Pinpoint the cell where the given text exists, returning its [X, Y] midpoint coordinate. 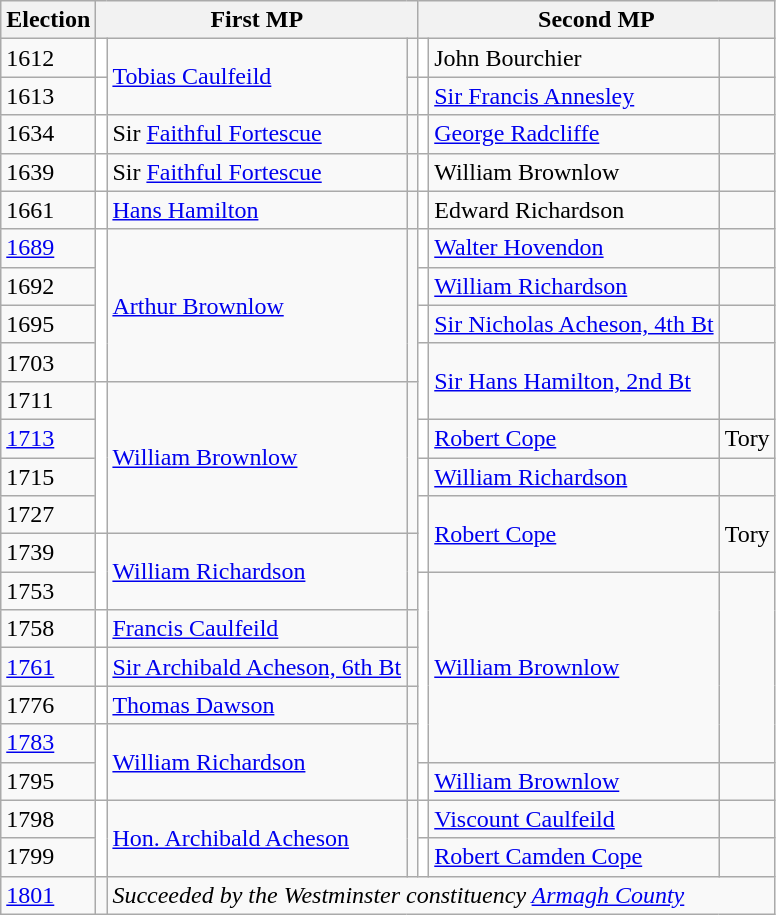
Sir Francis Annesley [574, 96]
1758 [48, 629]
Tobias Caulfeild [257, 77]
Edward Richardson [574, 210]
George Radcliffe [574, 134]
1798 [48, 819]
1692 [48, 286]
1801 [48, 895]
1661 [48, 210]
Succeeded by the Westminster constituency Armagh County [441, 895]
Sir Archibald Acheson, 6th Bt [257, 667]
1727 [48, 515]
1634 [48, 134]
Walter Hovendon [574, 248]
Francis Caulfeild [257, 629]
Sir Hans Hamilton, 2nd Bt [574, 381]
Viscount Caulfeild [574, 819]
Sir Nicholas Acheson, 4th Bt [574, 324]
Hans Hamilton [257, 210]
Second MP [597, 20]
1739 [48, 553]
1783 [48, 743]
1689 [48, 248]
1715 [48, 477]
Election [48, 20]
1713 [48, 438]
1613 [48, 96]
1776 [48, 705]
1799 [48, 857]
Hon. Archibald Acheson [257, 838]
1695 [48, 324]
1795 [48, 781]
1612 [48, 58]
1761 [48, 667]
John Bourchier [574, 58]
Robert Camden Cope [574, 857]
First MP [257, 20]
1639 [48, 172]
1753 [48, 591]
1703 [48, 362]
1711 [48, 400]
Arthur Brownlow [257, 305]
Thomas Dawson [257, 705]
